For the text-containing cell, return its midpoint in (X, Y) coordinate format. 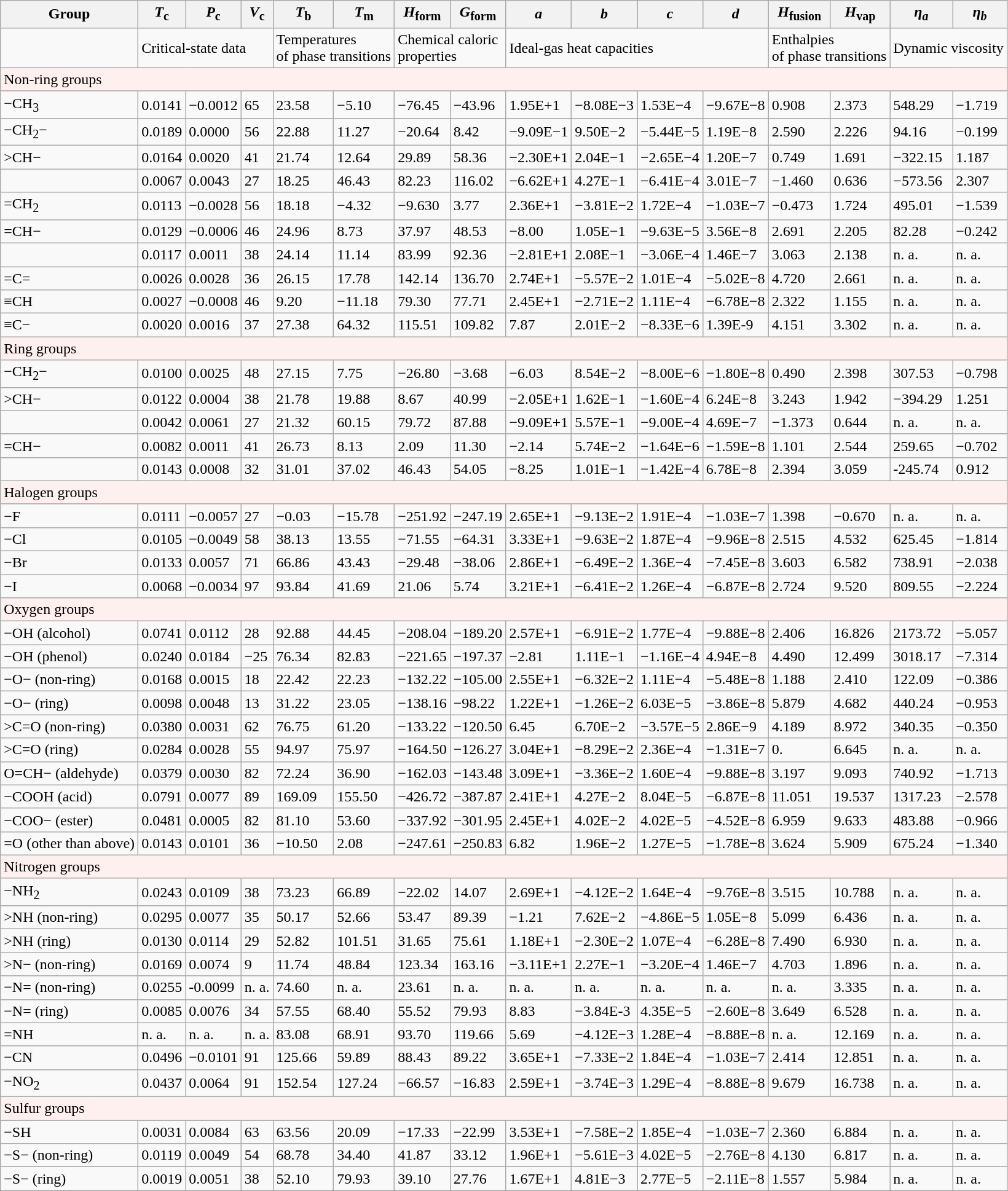
76.75 (304, 726)
−1.60E−4 (670, 399)
−4.32 (364, 206)
−1.26E−2 (605, 703)
8.42 (478, 132)
−3.81E−2 (605, 206)
Vc (257, 14)
4.720 (799, 278)
−6.78E−8 (735, 302)
−0.386 (980, 680)
0.0164 (162, 157)
1.85E−4 (670, 1132)
9 (257, 964)
Hform (423, 14)
1.07E−4 (670, 941)
7.87 (538, 325)
122.09 (921, 680)
43.43 (364, 563)
14.07 (478, 892)
10.788 (860, 892)
4.35E−5 (670, 1011)
−251.92 (423, 516)
1.87E−4 (670, 539)
≡CH (69, 302)
−3.68 (478, 374)
307.53 (921, 374)
53.60 (364, 820)
−4.86E−5 (670, 918)
27.15 (304, 374)
1.155 (860, 302)
Gform (478, 14)
−5.10 (364, 104)
−0.0008 (214, 302)
93.84 (304, 586)
495.01 (921, 206)
483.88 (921, 820)
163.16 (478, 964)
−17.33 (423, 1132)
−6.28E−8 (735, 941)
6.930 (860, 941)
119.66 (478, 1034)
-0.0099 (214, 988)
−0.0049 (214, 539)
127.24 (364, 1083)
−26.80 (423, 374)
68.40 (364, 1011)
27.38 (304, 325)
3.04E+1 (538, 750)
2.515 (799, 539)
−2.30E+1 (538, 157)
−133.22 (423, 726)
79.72 (423, 422)
77.71 (478, 302)
92.36 (478, 254)
6.528 (860, 1011)
Group (69, 14)
1.19E−8 (735, 132)
Oxygen groups (504, 610)
Nitrogen groups (504, 867)
−6.41E−2 (605, 586)
0.0019 (162, 1179)
−Br (69, 563)
−573.56 (921, 181)
94.16 (921, 132)
3.01E−7 (735, 181)
1.36E−4 (670, 563)
93.70 (423, 1034)
38.13 (304, 539)
66.86 (304, 563)
5.74 (478, 586)
−7.33E−2 (605, 1058)
1.942 (860, 399)
1.251 (980, 399)
−8.33E−6 (670, 325)
109.82 (478, 325)
1.26E−4 (670, 586)
440.24 (921, 703)
8.972 (860, 726)
2.544 (860, 446)
28 (257, 633)
0.0189 (162, 132)
169.09 (304, 796)
−1.460 (799, 181)
32 (257, 469)
11.27 (364, 132)
≡C− (69, 325)
−22.02 (423, 892)
−0.798 (980, 374)
−N= (non-ring) (69, 988)
18.18 (304, 206)
37.97 (423, 231)
−2.05E+1 (538, 399)
2.08E−1 (605, 254)
0.0111 (162, 516)
27.76 (478, 1179)
74.60 (304, 988)
2.406 (799, 633)
−3.74E−3 (605, 1083)
3.302 (860, 325)
Chemical caloricproperties (450, 48)
−SH (69, 1132)
0.0068 (162, 586)
81.10 (304, 820)
2.77E−5 (670, 1179)
0.0481 (162, 820)
0.0064 (214, 1083)
−132.22 (423, 680)
2.27E−1 (605, 964)
−3.84E-3 (605, 1011)
−162.03 (423, 773)
136.70 (478, 278)
−1.713 (980, 773)
−0.0034 (214, 586)
6.82 (538, 843)
=CH2 (69, 206)
−20.64 (423, 132)
−426.72 (423, 796)
1.27E−5 (670, 843)
66.89 (364, 892)
=C= (69, 278)
>NH (ring) (69, 941)
29 (257, 941)
−0.242 (980, 231)
Ring groups (504, 348)
101.51 (364, 941)
54 (257, 1155)
>C=O (ring) (69, 750)
5.984 (860, 1179)
−0.03 (304, 516)
3.21E+1 (538, 586)
−64.31 (478, 539)
−1.539 (980, 206)
20.09 (364, 1132)
60.15 (364, 422)
0.0284 (162, 750)
−2.65E−4 (670, 157)
1.28E−4 (670, 1034)
−98.22 (478, 703)
−1.59E−8 (735, 446)
71 (257, 563)
0.0051 (214, 1179)
82.83 (364, 656)
68.91 (364, 1034)
1.101 (799, 446)
−0.966 (980, 820)
Hvap (860, 14)
89 (257, 796)
−1.78E−8 (735, 843)
−15.78 (364, 516)
6.45 (538, 726)
0.0255 (162, 988)
12.851 (860, 1058)
0.0141 (162, 104)
−394.29 (921, 399)
0.0169 (162, 964)
1.62E−1 (605, 399)
−8.00 (538, 231)
0.0008 (214, 469)
−Cl (69, 539)
2.69E+1 (538, 892)
83.08 (304, 1034)
0.0112 (214, 633)
1.896 (860, 964)
16.738 (860, 1083)
−OH (alcohol) (69, 633)
123.34 (423, 964)
1.39E-9 (735, 325)
18 (257, 680)
2.65E+1 (538, 516)
−1.64E−6 (670, 446)
−126.27 (478, 750)
−322.15 (921, 157)
−76.45 (423, 104)
−9.630 (423, 206)
Tb (304, 14)
1.60E−4 (670, 773)
−3.57E−5 (670, 726)
155.50 (364, 796)
−1.31E−7 (735, 750)
−2.038 (980, 563)
−5.57E−2 (605, 278)
0.0100 (162, 374)
2.307 (980, 181)
Sulfur groups (504, 1109)
0.0074 (214, 964)
675.24 (921, 843)
−16.83 (478, 1083)
5.879 (799, 703)
54.05 (478, 469)
2.36E+1 (538, 206)
3.33E+1 (538, 539)
−8.25 (538, 469)
−8.29E−2 (605, 750)
2.86E−9 (735, 726)
41.87 (423, 1155)
2173.72 (921, 633)
548.29 (921, 104)
=NH (69, 1034)
87.88 (478, 422)
22.42 (304, 680)
−3.36E−2 (605, 773)
−3.06E−4 (670, 254)
7.490 (799, 941)
82.28 (921, 231)
75.61 (478, 941)
−5.61E−3 (605, 1155)
ηb (980, 14)
−S− (non-ring) (69, 1155)
55 (257, 750)
Halogen groups (504, 492)
2.691 (799, 231)
62 (257, 726)
39.10 (423, 1179)
41.69 (364, 586)
0.0057 (214, 563)
−221.65 (423, 656)
4.69E−7 (735, 422)
Dynamic viscosity (948, 48)
−301.95 (478, 820)
11.051 (799, 796)
O=CH− (aldehyde) (69, 773)
48.84 (364, 964)
0.0119 (162, 1155)
−7.58E−2 (605, 1132)
1.64E−4 (670, 892)
2.360 (799, 1132)
0.0379 (162, 773)
−143.48 (478, 773)
−CN (69, 1058)
3.53E+1 (538, 1132)
1.95E+1 (538, 104)
35 (257, 918)
31.22 (304, 703)
48 (257, 374)
65 (257, 104)
−8.08E−3 (605, 104)
89.22 (478, 1058)
6.884 (860, 1132)
Non-ring groups (504, 79)
0.0025 (214, 374)
3.515 (799, 892)
21.06 (423, 586)
0.908 (799, 104)
−337.92 (423, 820)
0.0016 (214, 325)
−4.12E−2 (605, 892)
2.414 (799, 1058)
82.23 (423, 181)
1.84E−4 (670, 1058)
4.27E−2 (605, 796)
3.09E+1 (538, 773)
1.96E−2 (605, 843)
72.24 (304, 773)
125.66 (304, 1058)
−0.199 (980, 132)
−3.20E−4 (670, 964)
4.189 (799, 726)
0.0437 (162, 1083)
0.0113 (162, 206)
3.77 (478, 206)
2.04E−1 (605, 157)
16.826 (860, 633)
−5.02E−8 (735, 278)
2.41E+1 (538, 796)
−4.12E−3 (605, 1034)
0.0117 (162, 254)
−1.42E−4 (670, 469)
−29.48 (423, 563)
0.636 (860, 181)
−2.30E−2 (605, 941)
1.691 (860, 157)
0.0043 (214, 181)
1.188 (799, 680)
63 (257, 1132)
5.57E−1 (605, 422)
−1.16E−4 (670, 656)
−247.19 (478, 516)
−2.224 (980, 586)
0.490 (799, 374)
23.05 (364, 703)
2.59E+1 (538, 1083)
−11.18 (364, 302)
>NH (non-ring) (69, 918)
4.703 (799, 964)
−2.76E−8 (735, 1155)
0.0030 (214, 773)
−9.63E−5 (670, 231)
115.51 (423, 325)
0.0114 (214, 941)
24.14 (304, 254)
18.25 (304, 181)
−1.80E−8 (735, 374)
2.322 (799, 302)
8.73 (364, 231)
−6.62E+1 (538, 181)
3.197 (799, 773)
21.78 (304, 399)
40.99 (478, 399)
0.0084 (214, 1132)
3.56E−8 (735, 231)
48.53 (478, 231)
0.0741 (162, 633)
68.78 (304, 1155)
4.27E−1 (605, 181)
9.20 (304, 302)
Pc (214, 14)
−2.81 (538, 656)
11.74 (304, 964)
−197.37 (478, 656)
13.55 (364, 539)
−6.03 (538, 374)
340.35 (921, 726)
6.959 (799, 820)
2.09 (423, 446)
61.20 (364, 726)
−5.48E−8 (735, 680)
0.0105 (162, 539)
8.13 (364, 446)
0.0000 (214, 132)
−0.0006 (214, 231)
2.138 (860, 254)
Hfusion (799, 14)
64.32 (364, 325)
2.226 (860, 132)
0.0101 (214, 843)
−38.06 (478, 563)
>N− (non-ring) (69, 964)
4.151 (799, 325)
−CH3 (69, 104)
6.70E−2 (605, 726)
19.537 (860, 796)
−0.953 (980, 703)
2.205 (860, 231)
88.43 (423, 1058)
26.73 (304, 446)
1.96E+1 (538, 1155)
−43.96 (478, 104)
0.0049 (214, 1155)
−250.83 (478, 843)
−2.14 (538, 446)
5.74E−2 (605, 446)
8.04E−5 (670, 796)
0.0122 (162, 399)
3.624 (799, 843)
12.169 (860, 1034)
−4.52E−8 (735, 820)
3.063 (799, 254)
0.0496 (162, 1058)
31.65 (423, 941)
0.0184 (214, 656)
6.436 (860, 918)
63.56 (304, 1132)
2.57E+1 (538, 633)
73.23 (304, 892)
0.0295 (162, 918)
0.0061 (214, 422)
−10.50 (304, 843)
>C=O (non-ring) (69, 726)
Enthalpiesof phase transitions (829, 48)
0. (799, 750)
0.0243 (162, 892)
3.65E+1 (538, 1058)
58 (257, 539)
−O− (ring) (69, 703)
−9.96E−8 (735, 539)
0.0240 (162, 656)
−138.16 (423, 703)
0.0004 (214, 399)
−3.86E−8 (735, 703)
0.0168 (162, 680)
2.661 (860, 278)
738.91 (921, 563)
−1.719 (980, 104)
2.590 (799, 132)
−2.578 (980, 796)
9.633 (860, 820)
−0.0028 (214, 206)
−0.0012 (214, 104)
0.0791 (162, 796)
59.89 (364, 1058)
625.45 (921, 539)
37 (257, 325)
−COOH (acid) (69, 796)
−OH (phenol) (69, 656)
6.582 (860, 563)
0.0085 (162, 1011)
0.0005 (214, 820)
a (538, 14)
4.532 (860, 539)
94.97 (304, 750)
0.644 (860, 422)
6.24E−8 (735, 399)
1.557 (799, 1179)
21.74 (304, 157)
11.14 (364, 254)
b (605, 14)
1.72E−4 (670, 206)
5.909 (860, 843)
52.82 (304, 941)
3.335 (860, 988)
2.724 (799, 586)
−0.473 (799, 206)
12.64 (364, 157)
−9.00E−4 (670, 422)
4.94E−8 (735, 656)
−387.87 (478, 796)
4.02E−2 (605, 820)
17.78 (364, 278)
2.373 (860, 104)
52.66 (364, 918)
55.52 (423, 1011)
52.10 (304, 1179)
53.47 (423, 918)
−0.350 (980, 726)
Temperaturesof phase transitions (334, 48)
152.54 (304, 1083)
−NH2 (69, 892)
2.410 (860, 680)
−S− (ring) (69, 1179)
7.62E−2 (605, 918)
4.130 (799, 1155)
−0.702 (980, 446)
19.88 (364, 399)
−189.20 (478, 633)
−I (69, 586)
−1.340 (980, 843)
6.78E−8 (735, 469)
−0.0057 (214, 516)
79.30 (423, 302)
−9.09E+1 (538, 422)
1.53E−4 (670, 104)
2.55E+1 (538, 680)
−6.41E−4 (670, 181)
−3.11E+1 (538, 964)
1.398 (799, 516)
0.0129 (162, 231)
0.0082 (162, 446)
5.69 (538, 1034)
1.22E+1 (538, 703)
−66.57 (423, 1083)
−6.49E−2 (605, 563)
3018.17 (921, 656)
−7.45E−8 (735, 563)
7.75 (364, 374)
2.36E−4 (670, 750)
1.67E+1 (538, 1179)
0.0067 (162, 181)
−2.11E−8 (735, 1179)
2.86E+1 (538, 563)
−25 (257, 656)
−247.61 (423, 843)
1.01E−4 (670, 278)
2.01E−2 (605, 325)
0.0130 (162, 941)
740.92 (921, 773)
2.394 (799, 469)
33.12 (478, 1155)
6.817 (860, 1155)
9.093 (860, 773)
1.29E−4 (670, 1083)
3.243 (799, 399)
1.724 (860, 206)
0.0133 (162, 563)
4.81E−3 (605, 1179)
1.18E+1 (538, 941)
−0.670 (860, 516)
−2.71E−2 (605, 302)
34 (257, 1011)
97 (257, 586)
1.187 (980, 157)
12.499 (860, 656)
−9.63E−2 (605, 539)
83.99 (423, 254)
−8.00E−6 (670, 374)
5.099 (799, 918)
−COO− (ester) (69, 820)
1.77E−4 (670, 633)
d (735, 14)
8.67 (423, 399)
21.32 (304, 422)
8.54E−2 (605, 374)
0.0048 (214, 703)
9.50E−2 (605, 132)
−0.0101 (214, 1058)
−208.04 (423, 633)
6.03E−5 (670, 703)
4.682 (860, 703)
1.05E−8 (735, 918)
22.88 (304, 132)
809.55 (921, 586)
0.749 (799, 157)
2.08 (364, 843)
8.83 (538, 1011)
58.36 (478, 157)
−1.21 (538, 918)
6.645 (860, 750)
Critical-state data (205, 48)
36.90 (364, 773)
−7.314 (980, 656)
26.15 (304, 278)
−71.55 (423, 539)
−O− (non-ring) (69, 680)
1.05E−1 (605, 231)
142.14 (423, 278)
116.02 (478, 181)
2.398 (860, 374)
24.96 (304, 231)
50.17 (304, 918)
−9.67E−8 (735, 104)
−NO2 (69, 1083)
37.02 (364, 469)
23.58 (304, 104)
Tm (364, 14)
0.0026 (162, 278)
0.0380 (162, 726)
11.30 (478, 446)
−N= (ring) (69, 1011)
−5.44E−5 (670, 132)
1.91E−4 (670, 516)
3.059 (860, 469)
0.0042 (162, 422)
1.20E−7 (735, 157)
2.74E+1 (538, 278)
23.61 (423, 988)
-245.74 (921, 469)
3.649 (799, 1011)
1.11E−1 (605, 656)
−1.814 (980, 539)
−22.99 (478, 1132)
c (670, 14)
−9.76E−8 (735, 892)
1.01E−1 (605, 469)
−105.00 (478, 680)
31.01 (304, 469)
−5.057 (980, 633)
29.89 (423, 157)
0.0015 (214, 680)
57.55 (304, 1011)
0.912 (980, 469)
0.0109 (214, 892)
1317.23 (921, 796)
76.34 (304, 656)
0.0076 (214, 1011)
9.520 (860, 586)
4.490 (799, 656)
−F (69, 516)
−1.373 (799, 422)
−164.50 (423, 750)
22.23 (364, 680)
0.0027 (162, 302)
−2.60E−8 (735, 1011)
−6.32E−2 (605, 680)
75.97 (364, 750)
−2.81E+1 (538, 254)
−9.09E−1 (538, 132)
34.40 (364, 1155)
9.679 (799, 1083)
−120.50 (478, 726)
−6.91E−2 (605, 633)
=O (other than above) (69, 843)
92.88 (304, 633)
89.39 (478, 918)
ηa (921, 14)
259.65 (921, 446)
44.45 (364, 633)
3.603 (799, 563)
Ideal-gas heat capacities (637, 48)
0.0098 (162, 703)
13 (257, 703)
−9.13E−2 (605, 516)
Tc (162, 14)
